Search for the cell housing the specified text and yield its (X, Y) center coordinate. 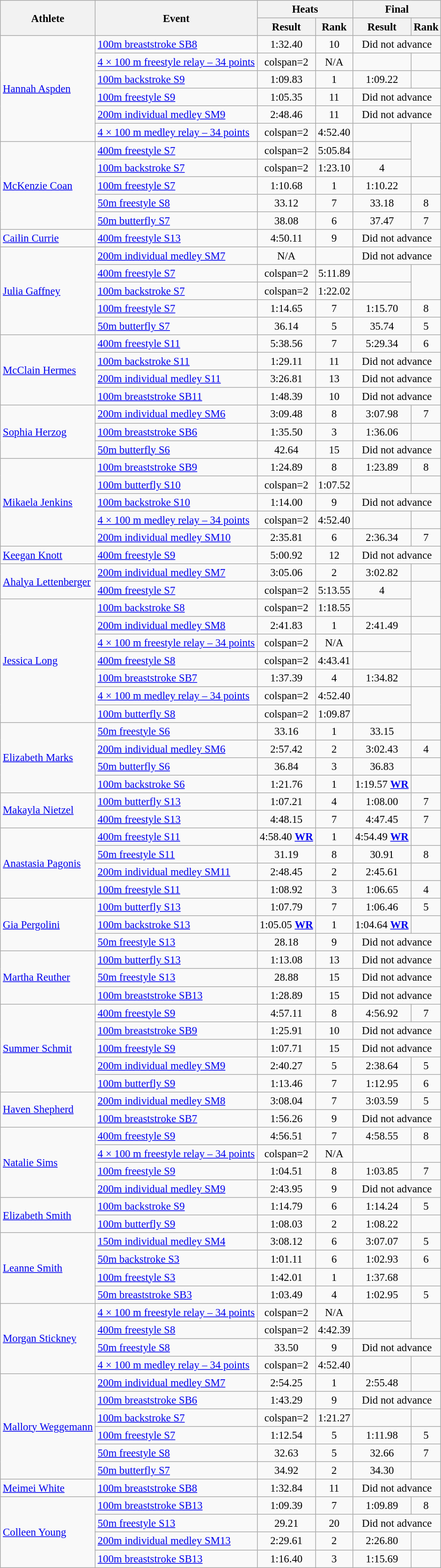
1:06.65 (382, 890)
Makayla Nietzel (48, 810)
100m butterfly S8 (176, 714)
3:26.81 (287, 379)
1:09.39 (287, 1506)
1:01.11 (287, 1259)
1:28.89 (287, 995)
100m backstroke S11 (176, 362)
100m backstroke S10 (176, 503)
1:08.92 (287, 890)
1:34.82 (382, 679)
Heats (305, 9)
Julia Gaffney (48, 291)
1:29.11 (287, 362)
1:04.51 (287, 1171)
1:02.93 (382, 1259)
35.74 (382, 326)
34.92 (287, 1471)
1:42.01 (287, 1277)
4:56.51 (287, 1136)
Ahalya Lettenberger (48, 582)
Natalie Sims (48, 1162)
1:35.50 (287, 432)
1:37.39 (287, 679)
McClain Hermes (48, 370)
1:14.79 (287, 1206)
1:25.91 (287, 1030)
1:56.26 (287, 1118)
28.88 (287, 978)
Haven Shepherd (48, 1110)
1:08.22 (382, 1224)
4:48.15 (287, 819)
33.12 (287, 203)
1:32.84 (287, 1488)
42.64 (287, 450)
3:08.04 (287, 1101)
1:03.49 (287, 1294)
1:12.95 (382, 1083)
1:06.46 (382, 907)
100m breaststroke SB11 (176, 397)
1:07.71 (287, 1048)
1:36.06 (382, 432)
100m butterfly S10 (176, 485)
100m freestyle S3 (176, 1277)
150m individual medley SM4 (176, 1242)
5:05.84 (334, 150)
Colleen Young (48, 1532)
200m individual medley S11 (176, 379)
4:58.55 (382, 1136)
2:36.34 (382, 538)
37.47 (382, 221)
33.16 (287, 731)
Keegan Knott (48, 555)
1:11.98 (382, 1435)
2:45.61 (382, 872)
2:48.46 (287, 115)
4:54.49 WR (382, 837)
4:47.45 (382, 819)
Hannah Aspden (48, 89)
4:43.41 (334, 661)
2:55.48 (382, 1383)
2:38.64 (382, 1066)
5:13.55 (334, 591)
1:13.46 (287, 1083)
1:23.10 (334, 168)
1:22.02 (334, 291)
1:23.89 (382, 467)
Elizabeth Smith (48, 1215)
2:54.25 (287, 1383)
4:56.92 (382, 1013)
29.21 (287, 1524)
2:35.81 (287, 538)
2:26.80 (382, 1541)
3:03.59 (382, 1101)
Meimei White (48, 1488)
Sophia Herzog (48, 432)
Summer Schmit (48, 1048)
1:14.00 (287, 503)
Mikaela Jenkins (48, 502)
1:05.35 (287, 97)
100m backstroke S13 (176, 925)
1:03.85 (382, 1171)
100m freestyle S11 (176, 890)
3:08.12 (287, 1242)
3:02.43 (382, 749)
1:14.24 (382, 1206)
32.63 (287, 1453)
Event (176, 18)
4:50.11 (287, 238)
36.84 (287, 766)
12 (334, 555)
2:48.45 (287, 872)
33.18 (382, 203)
1:07.79 (287, 907)
1:09.89 (382, 1506)
1:24.89 (287, 467)
32.66 (382, 1453)
3:09.48 (287, 414)
3:07.07 (382, 1242)
3:05.06 (287, 573)
200m individual medley SM10 (176, 538)
1:10.22 (382, 185)
4:58.40 WR (287, 837)
1:21.76 (287, 784)
1:07.52 (334, 485)
Morgan Stickney (48, 1339)
200m individual medley SM13 (176, 1541)
1:15.69 (382, 1559)
1:08.00 (382, 802)
1:19.57 WR (382, 784)
1:02.95 (382, 1294)
33.15 (382, 731)
2:41.49 (382, 626)
5:38.56 (287, 344)
50m freestyle S11 (176, 854)
McKenzie Coan (48, 185)
1:21.27 (334, 1418)
2:40.27 (287, 1066)
33.50 (287, 1347)
2:41.83 (287, 626)
30.91 (382, 854)
Cailin Currie (48, 238)
4:57.11 (287, 1013)
50m freestyle S6 (176, 731)
1:07.21 (287, 802)
Mallory Weggemann (48, 1427)
3:02.82 (382, 573)
20 (334, 1524)
1:18.55 (334, 608)
34.30 (382, 1471)
100m backstroke S8 (176, 608)
5:29.34 (382, 344)
100m backstroke S6 (176, 784)
1:37.68 (382, 1277)
1:08.03 (287, 1224)
36.14 (287, 326)
50m breaststroke SB3 (176, 1294)
1:09.87 (334, 714)
Gia Pergolini (48, 925)
Elizabeth Marks (48, 757)
36.83 (382, 766)
1:16.40 (287, 1559)
200m individual medley SM11 (176, 872)
Athlete (48, 18)
1:04.64 WR (382, 925)
1:48.39 (287, 397)
1:09.83 (287, 80)
Martha Reuther (48, 978)
1:12.54 (287, 1435)
1:43.29 (287, 1400)
1:14.65 (287, 309)
5:11.89 (334, 274)
1:05.05 WR (287, 925)
1:09.22 (382, 80)
Leanne Smith (48, 1268)
38.08 (287, 221)
2:57.42 (287, 749)
1:10.68 (287, 185)
1:13.08 (287, 960)
2:43.95 (287, 1189)
4:42.39 (334, 1330)
31.19 (287, 854)
5:00.92 (287, 555)
Final (397, 9)
Jessica Long (48, 660)
28.18 (287, 942)
50m backstroke S3 (176, 1259)
1:15.70 (382, 309)
3:07.98 (382, 414)
2:29.61 (287, 1541)
Anastasia Pagonis (48, 863)
1:32.40 (287, 44)
